Extract the (x, y) coordinate from the center of the cell holding the provided text.  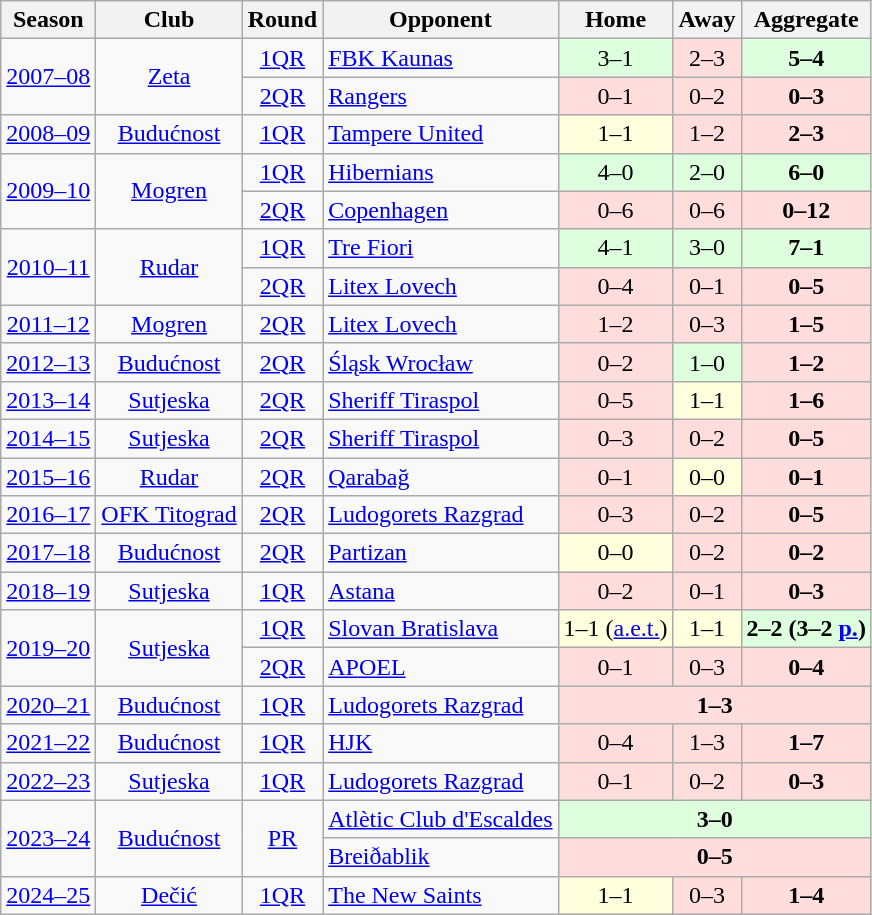
OFK Titograd (169, 515)
2009–10 (48, 191)
Club (169, 20)
1–6 (806, 400)
7–1 (806, 248)
2021–22 (48, 743)
0–12 (806, 210)
Zeta (169, 77)
1–1 (a.e.t.) (616, 629)
2018–19 (48, 591)
2017–18 (48, 553)
2019–20 (48, 648)
2007–08 (48, 77)
2010–11 (48, 267)
2015–16 (48, 477)
Atlètic Club d'Escaldes (440, 819)
Aggregate (806, 20)
2008–09 (48, 134)
2–2 (3–2 p.) (806, 629)
2014–15 (48, 438)
1–5 (806, 324)
Astana (440, 591)
Season (48, 20)
2023–24 (48, 838)
FBK Kaunas (440, 58)
1–7 (806, 743)
Tre Fiori (440, 248)
Qarabağ (440, 477)
Tampere United (440, 134)
3–1 (616, 58)
Hibernians (440, 172)
Śląsk Wrocław (440, 362)
6–0 (806, 172)
1–4 (806, 895)
2011–12 (48, 324)
Dečić (169, 895)
Away (707, 20)
Opponent (440, 20)
HJK (440, 743)
The New Saints (440, 895)
4–0 (616, 172)
Partizan (440, 553)
PR (282, 838)
2016–17 (48, 515)
Home (616, 20)
Slovan Bratislava (440, 629)
5–4 (806, 58)
2024–25 (48, 895)
1–0 (707, 362)
2013–14 (48, 400)
Copenhagen (440, 210)
Rangers (440, 96)
Round (282, 20)
APOEL (440, 667)
2020–21 (48, 705)
Breiðablik (440, 857)
4–1 (616, 248)
2022–23 (48, 781)
2012–13 (48, 362)
2–0 (707, 172)
